Return [X, Y] of the center of cell containing provided text 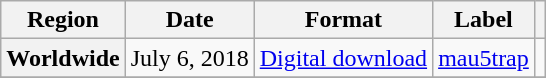
Date [190, 20]
Format [343, 20]
Worldwide [63, 58]
Digital download [343, 58]
Region [63, 20]
Label [484, 20]
July 6, 2018 [190, 58]
mau5trap [484, 58]
